Identify which cell holds the provided text, then report its (x, y) central coordinate. 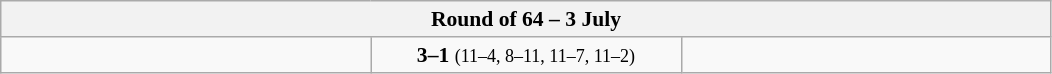
Round of 64 – 3 July (526, 19)
3–1 (11–4, 8–11, 11–7, 11–2) (526, 55)
